Scan for the cell matching the given text and deliver its [X, Y] coordinate at center. 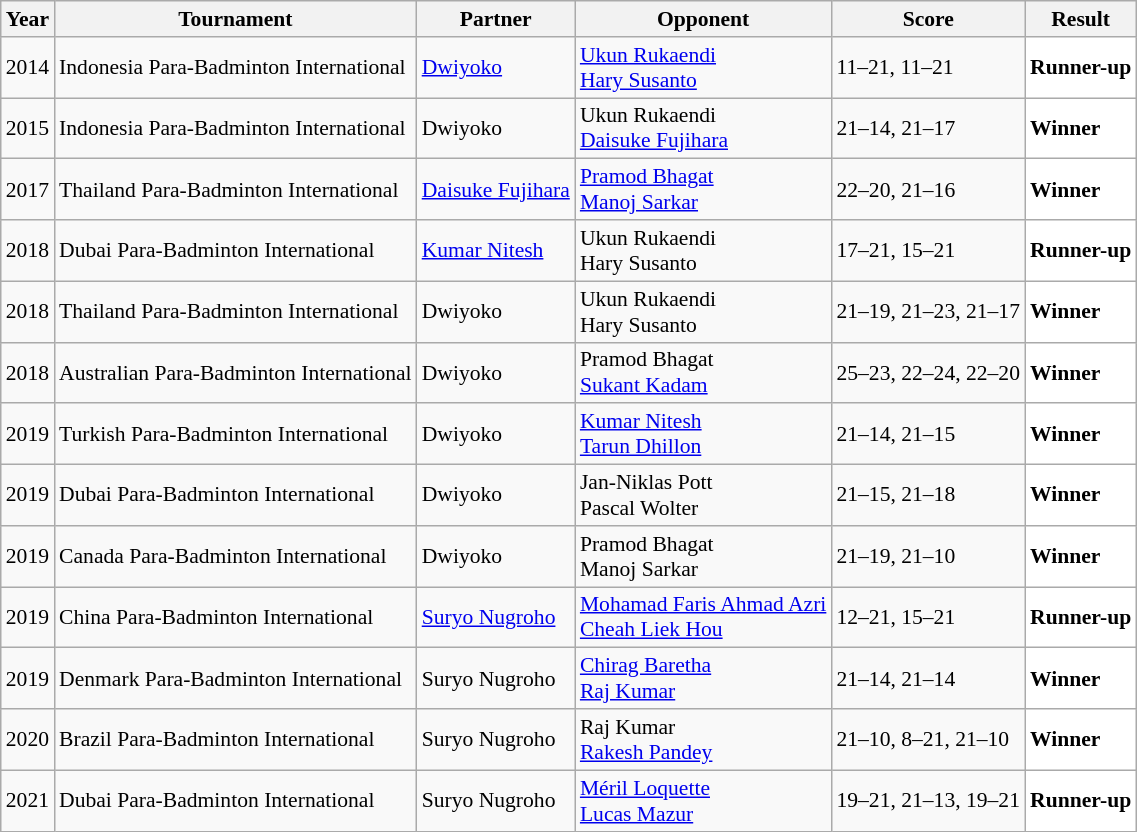
19–21, 21–13, 19–21 [928, 800]
21–14, 21–14 [928, 678]
Ukun Rukaendi Daisuke Fujihara [704, 128]
Brazil Para-Badminton International [236, 740]
25–23, 22–24, 22–20 [928, 372]
17–21, 15–21 [928, 250]
2021 [28, 800]
2014 [28, 68]
11–21, 11–21 [928, 68]
Score [928, 19]
12–21, 15–21 [928, 618]
Kumar Nitesh Tarun Dhillon [704, 434]
Year [28, 19]
China Para-Badminton International [236, 618]
21–15, 21–18 [928, 496]
Raj Kumar Rakesh Pandey [704, 740]
21–19, 21–23, 21–17 [928, 312]
Result [1080, 19]
Australian Para-Badminton International [236, 372]
21–19, 21–10 [928, 556]
Denmark Para-Badminton International [236, 678]
Opponent [704, 19]
2015 [28, 128]
Jan-Niklas Pott Pascal Wolter [704, 496]
21–14, 21–15 [928, 434]
Daisuke Fujihara [496, 190]
Mohamad Faris Ahmad Azri Cheah Liek Hou [704, 618]
21–14, 21–17 [928, 128]
Méril Loquette Lucas Mazur [704, 800]
Canada Para-Badminton International [236, 556]
21–10, 8–21, 21–10 [928, 740]
Chirag Baretha Raj Kumar [704, 678]
2020 [28, 740]
22–20, 21–16 [928, 190]
Turkish Para-Badminton International [236, 434]
Pramod Bhagat Sukant Kadam [704, 372]
Kumar Nitesh [496, 250]
Partner [496, 19]
Tournament [236, 19]
2017 [28, 190]
